Return the [X, Y] coordinate for the center point of the cell that contains the specified text.  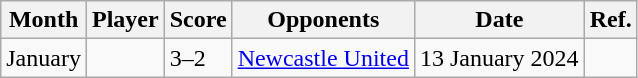
Score [198, 20]
Month [44, 20]
January [44, 58]
Date [499, 20]
Newcastle United [323, 58]
13 January 2024 [499, 58]
Player [125, 20]
Opponents [323, 20]
Ref. [610, 20]
3–2 [198, 58]
